Provide the [X, Y] coordinate of the cell's center where the given text is located.  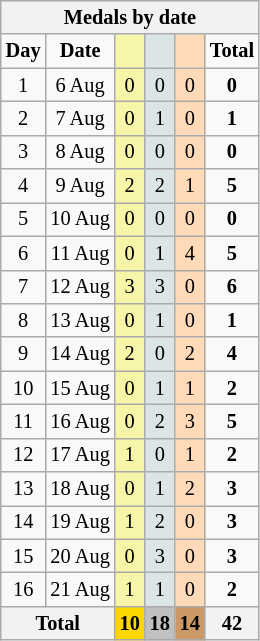
10 Aug [80, 219]
15 Aug [80, 388]
6 Aug [80, 85]
16 [24, 589]
7 Aug [80, 118]
17 Aug [80, 455]
21 Aug [80, 589]
7 [24, 287]
12 Aug [80, 287]
8 [24, 320]
18 Aug [80, 489]
14 Aug [80, 354]
20 Aug [80, 556]
13 [24, 489]
Day [24, 51]
Date [80, 51]
18 [160, 623]
11 [24, 421]
16 Aug [80, 421]
Medals by date [130, 17]
42 [232, 623]
19 Aug [80, 522]
9 Aug [80, 186]
9 [24, 354]
13 Aug [80, 320]
8 Aug [80, 152]
11 Aug [80, 253]
15 [24, 556]
12 [24, 455]
